Locate the cell with the specified text and output its [X, Y] center coordinate. 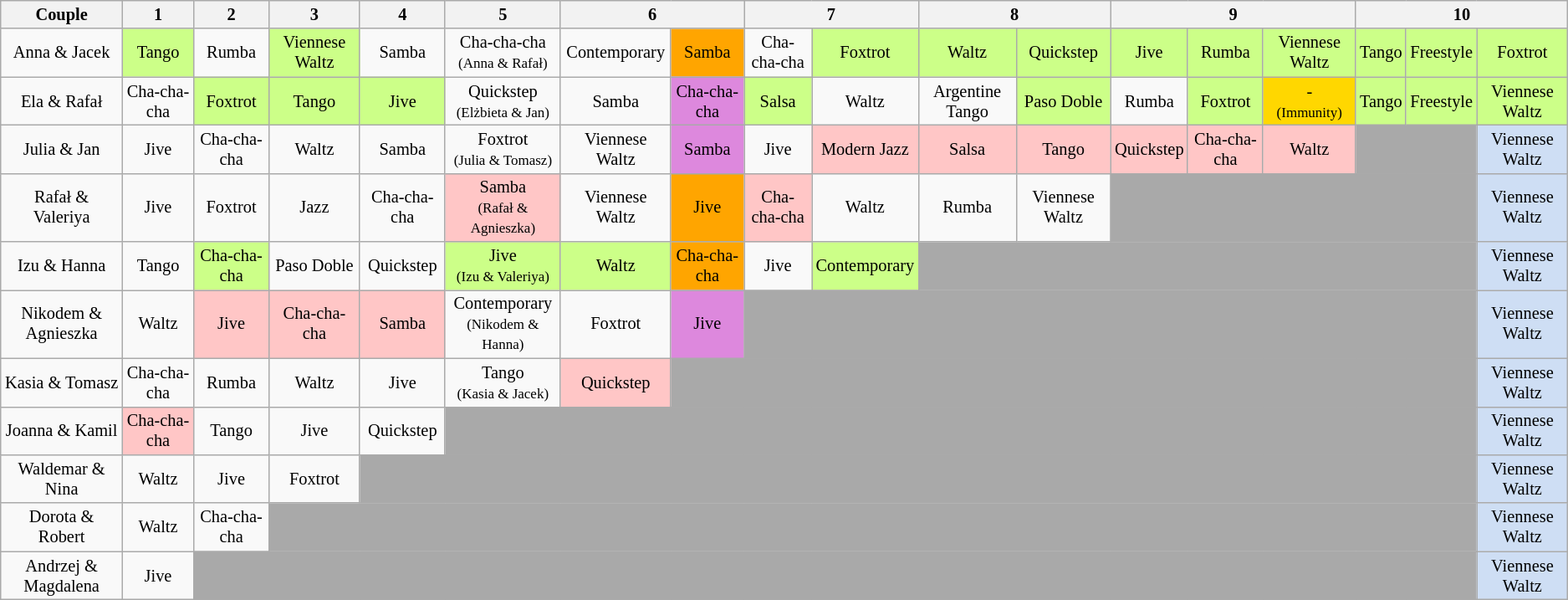
Jive(Izu & Valeriya) [503, 266]
Waldemar & Nina [62, 479]
6 [652, 14]
Argentine Tango [967, 101]
Izu & Hanna [62, 266]
Joanna & Kamil [62, 431]
1 [157, 14]
Kasia & Tomasz [62, 382]
Couple [62, 14]
Cha-cha-cha(Anna & Rafał) [503, 53]
Rafał & Valeriya [62, 208]
5 [503, 14]
Tango(Kasia & Jacek) [503, 382]
Dorota & Robert [62, 527]
Nikodem & Agnieszka [62, 324]
Quickstep(Elżbieta & Jan) [503, 101]
Modern Jazz [865, 149]
Foxtrot(Julia & Tomasz) [503, 149]
7 [831, 14]
Andrzej & Magdalena [62, 576]
9 [1233, 14]
Samba(Rafał & Agnieszka) [503, 208]
Ela & Rafał [62, 101]
Contemporary(Nikodem & Hanna) [503, 324]
Anna & Jacek [62, 53]
Jazz [314, 208]
-(Immunity) [1310, 101]
3 [314, 14]
2 [232, 14]
4 [402, 14]
8 [1014, 14]
Julia & Jan [62, 149]
10 [1462, 14]
